Scan for the cell matching the given text and deliver its [x, y] coordinate at center. 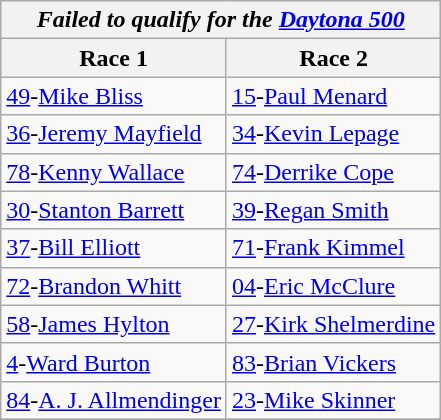
30-Stanton Barrett [114, 210]
36-Jeremy Mayfield [114, 134]
27-Kirk Shelmerdine [333, 324]
34-Kevin Lepage [333, 134]
58-James Hylton [114, 324]
74-Derrike Cope [333, 172]
78-Kenny Wallace [114, 172]
84-A. J. Allmendinger [114, 400]
39-Regan Smith [333, 210]
Failed to qualify for the Daytona 500 [221, 20]
49-Mike Bliss [114, 96]
04-Eric McClure [333, 286]
72-Brandon Whitt [114, 286]
4-Ward Burton [114, 362]
Race 1 [114, 58]
Race 2 [333, 58]
83-Brian Vickers [333, 362]
71-Frank Kimmel [333, 248]
37-Bill Elliott [114, 248]
23-Mike Skinner [333, 400]
15-Paul Menard [333, 96]
